Provide the [x, y] coordinate of the cell's center where the given text is located.  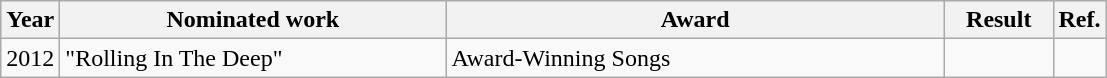
"Rolling In The Deep" [253, 58]
Nominated work [253, 20]
2012 [30, 58]
Award-Winning Songs [696, 58]
Ref. [1080, 20]
Year [30, 20]
Result [998, 20]
Award [696, 20]
